Capture the cell that displays the provided text and extract its [x, y] central coordinate. 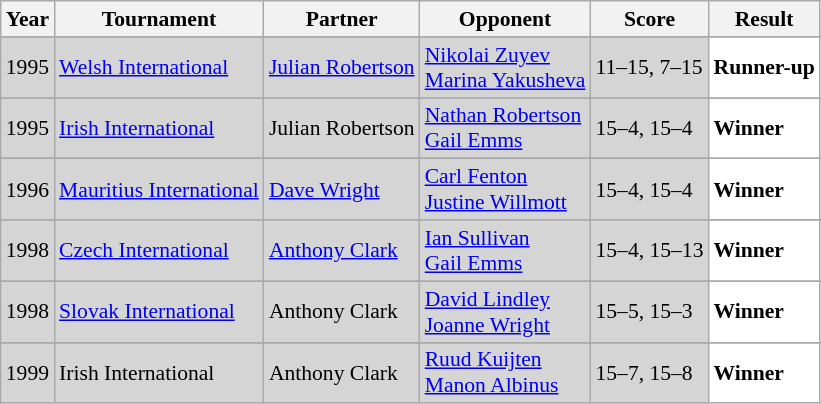
Dave Wright [342, 190]
Ruud Kuijten Manon Albinus [506, 372]
15–4, 15–13 [649, 250]
1996 [28, 190]
Partner [342, 19]
15–7, 15–8 [649, 372]
Result [764, 19]
Tournament [159, 19]
Mauritius International [159, 190]
Year [28, 19]
Welsh International [159, 68]
Opponent [506, 19]
11–15, 7–15 [649, 68]
15–5, 15–3 [649, 312]
Slovak International [159, 312]
Nathan Robertson Gail Emms [506, 128]
Carl Fenton Justine Willmott [506, 190]
Nikolai Zuyev Marina Yakusheva [506, 68]
Ian Sullivan Gail Emms [506, 250]
Czech International [159, 250]
Runner-up [764, 68]
1999 [28, 372]
Score [649, 19]
David Lindley Joanne Wright [506, 312]
